From the cell containing the given text, extract its center point as (X, Y) coordinate. 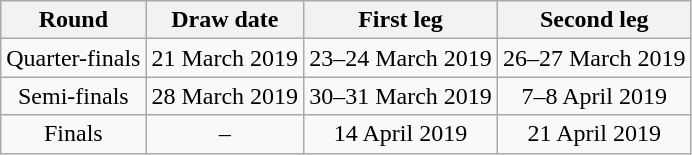
30–31 March 2019 (401, 96)
Draw date (225, 20)
23–24 March 2019 (401, 58)
28 March 2019 (225, 96)
26–27 March 2019 (594, 58)
14 April 2019 (401, 134)
First leg (401, 20)
21 March 2019 (225, 58)
21 April 2019 (594, 134)
7–8 April 2019 (594, 96)
Finals (74, 134)
Quarter-finals (74, 58)
Second leg (594, 20)
– (225, 134)
Semi-finals (74, 96)
Round (74, 20)
